Determine the (X, Y) coordinate at the center of the cell enclosing the given text.  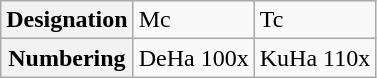
Designation (67, 20)
KuHa 110x (315, 58)
Numbering (67, 58)
Mc (194, 20)
DeHa 100x (194, 58)
Tc (315, 20)
